Capture the cell that displays the provided text and extract its [X, Y] central coordinate. 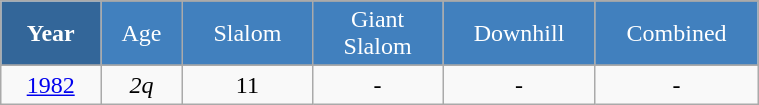
Slalom [247, 34]
Year [51, 34]
Age [142, 34]
Combined [676, 34]
Downhill [520, 34]
1982 [51, 85]
2q [142, 85]
GiantSlalom [377, 34]
11 [247, 85]
